Find where the given text appears and provide that cell's center as [X, Y] coordinate. 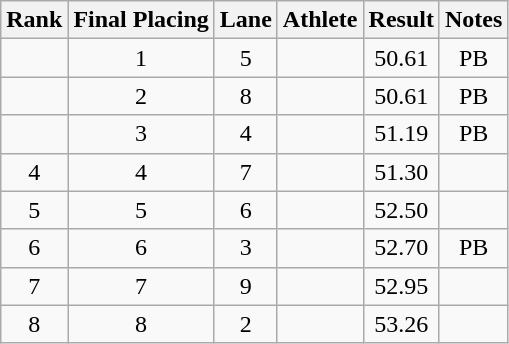
52.70 [401, 248]
51.19 [401, 134]
1 [141, 58]
9 [246, 286]
52.50 [401, 210]
Lane [246, 20]
Final Placing [141, 20]
Result [401, 20]
Notes [473, 20]
Rank [34, 20]
53.26 [401, 324]
51.30 [401, 172]
Athlete [320, 20]
52.95 [401, 286]
